Output the [X, Y] coordinate of the center of the cell containing the given text.  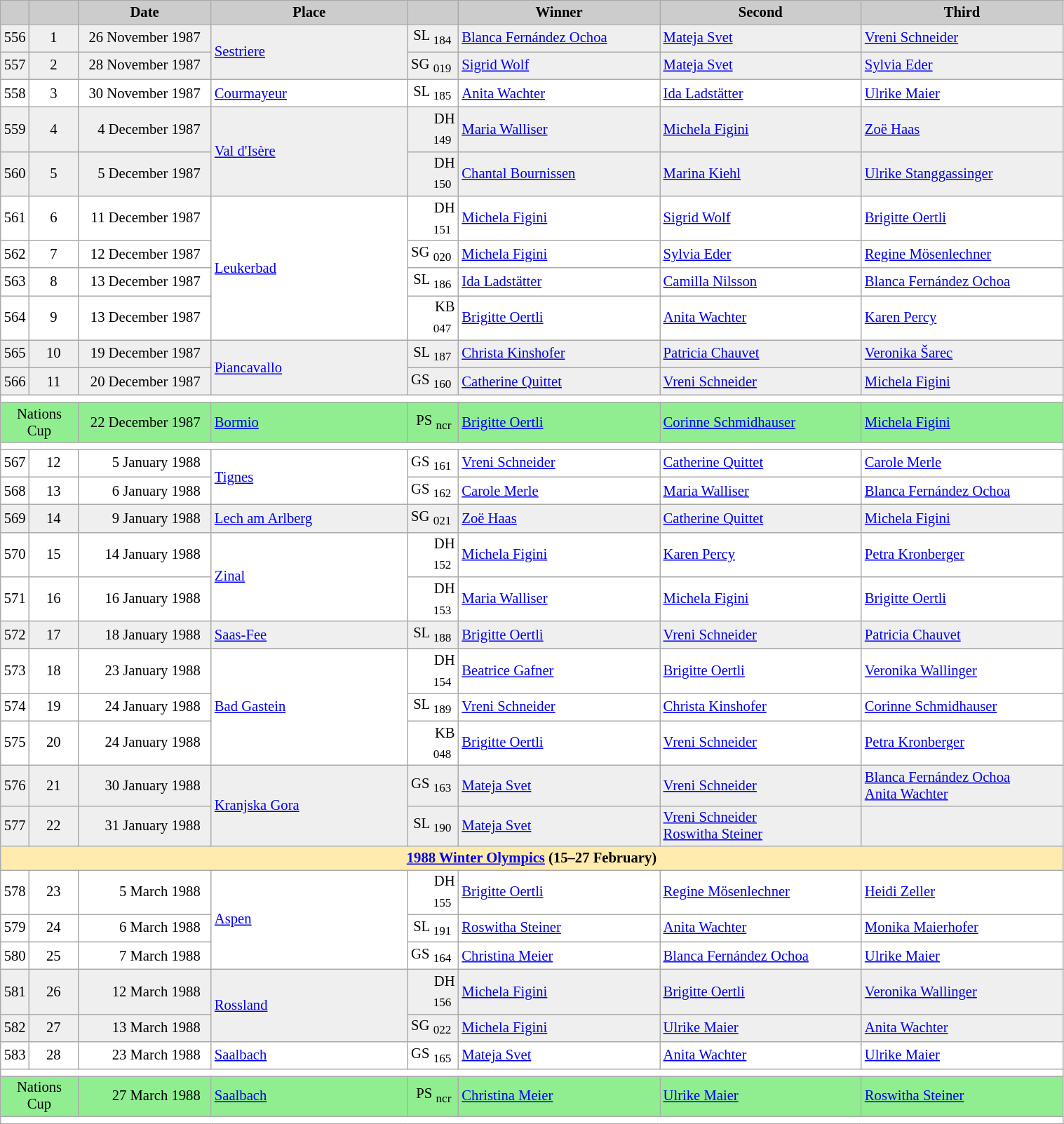
26 [53, 991]
Bormio [309, 422]
SG 020 [433, 254]
SL 191 [433, 928]
7 [53, 254]
GS 163 [433, 785]
Ulrike Stanggassinger [962, 174]
25 [53, 955]
SL 189 [433, 707]
20 December 1987 [144, 381]
575 [15, 743]
DH 150 [433, 174]
27 March 1988 [144, 1096]
22 December 1987 [144, 422]
5 December 1987 [144, 174]
Piancavallo [309, 367]
Courmayeur [309, 93]
Tignes [309, 477]
Aspen [309, 919]
569 [15, 517]
16 [53, 599]
KB 048 [433, 743]
Zinal [309, 576]
Monika Maierhofer [962, 928]
18 January 1988 [144, 635]
19 [53, 707]
565 [15, 353]
DH 152 [433, 554]
556 [15, 38]
2 [53, 66]
17 [53, 635]
578 [15, 892]
Bad Gastein [309, 707]
5 [53, 174]
DH 149 [433, 129]
10 [53, 353]
DH 154 [433, 670]
Date [144, 12]
DH 155 [433, 892]
20 [53, 743]
1 [53, 38]
5 March 1988 [144, 892]
27 [53, 1028]
30 November 1987 [144, 93]
560 [15, 174]
23 January 1988 [144, 670]
559 [15, 129]
SL 190 [433, 826]
567 [15, 463]
19 December 1987 [144, 353]
Rossland [309, 1005]
28 [53, 1055]
24 [53, 928]
21 [53, 785]
SL 188 [433, 635]
6 March 1988 [144, 928]
583 [15, 1055]
Leukerbad [309, 268]
16 January 1988 [144, 599]
13 [53, 491]
571 [15, 599]
18 [53, 670]
Kranjska Gora [309, 806]
GS 162 [433, 491]
SL 186 [433, 282]
13 March 1988 [144, 1028]
561 [15, 217]
557 [15, 66]
Beatrice Gafner [558, 670]
SL 185 [433, 93]
558 [15, 93]
26 November 1987 [144, 38]
577 [15, 826]
22 [53, 826]
581 [15, 991]
576 [15, 785]
Third [962, 12]
3 [53, 93]
Heidi Zeller [962, 892]
562 [15, 254]
DH 153 [433, 599]
568 [15, 491]
12 [53, 463]
SL 187 [433, 353]
574 [15, 707]
12 December 1987 [144, 254]
14 January 1988 [144, 554]
SG 021 [433, 517]
Veronika Šarec [962, 353]
Vreni Schneider Roswitha Steiner [760, 826]
GS 164 [433, 955]
7 March 1988 [144, 955]
9 [53, 317]
9 January 1988 [144, 517]
GS 160 [433, 381]
GS 161 [433, 463]
Place [309, 12]
Sestriere [309, 52]
573 [15, 670]
SL 184 [433, 38]
GS 165 [433, 1055]
11 December 1987 [144, 217]
15 [53, 554]
566 [15, 381]
570 [15, 554]
4 December 1987 [144, 129]
Second [760, 12]
6 January 1988 [144, 491]
580 [15, 955]
28 November 1987 [144, 66]
SG 019 [433, 66]
12 March 1988 [144, 991]
23 [53, 892]
KB 047 [433, 317]
5 January 1988 [144, 463]
582 [15, 1028]
Camilla Nilsson [760, 282]
Saas-Fee [309, 635]
564 [15, 317]
Winner [558, 12]
572 [15, 635]
SG 022 [433, 1028]
Blanca Fernández Ochoa Anita Wachter [962, 785]
30 January 1988 [144, 785]
14 [53, 517]
Chantal Bournissen [558, 174]
DH 156 [433, 991]
31 January 1988 [144, 826]
Lech am Arlberg [309, 517]
579 [15, 928]
DH 151 [433, 217]
Marina Kiehl [760, 174]
6 [53, 217]
8 [53, 282]
4 [53, 129]
23 March 1988 [144, 1055]
563 [15, 282]
Val d'Isère [309, 151]
11 [53, 381]
1988 Winter Olympics (15–27 February) [532, 858]
